Capture the cell that displays the provided text and extract its [x, y] central coordinate. 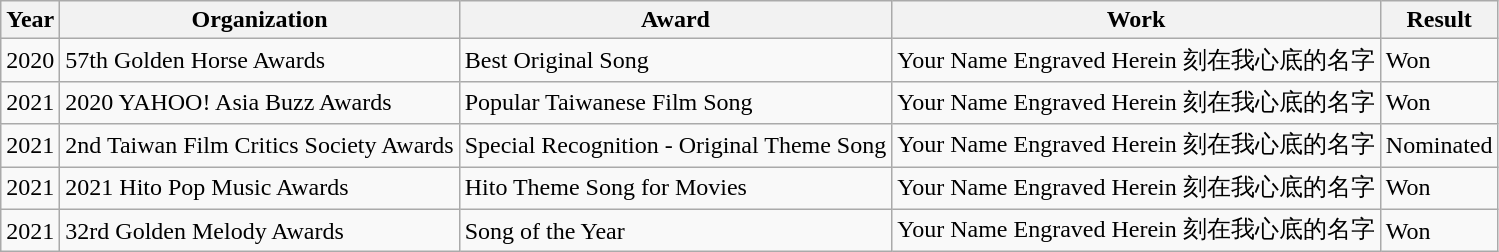
Nominated [1439, 146]
Hito Theme Song for Movies [676, 188]
Popular Taiwanese Film Song [676, 102]
Work [1136, 20]
57th Golden Horse Awards [260, 60]
32rd Golden Melody Awards [260, 230]
2020 YAHOO! Asia Buzz Awards [260, 102]
2021 Hito Pop Music Awards [260, 188]
Best Original Song [676, 60]
Result [1439, 20]
2020 [30, 60]
Year [30, 20]
Award [676, 20]
Organization [260, 20]
2nd Taiwan Film Critics Society Awards [260, 146]
Song of the Year [676, 230]
Special Recognition - Original Theme Song [676, 146]
